For the text-containing cell, return its midpoint in (x, y) coordinate format. 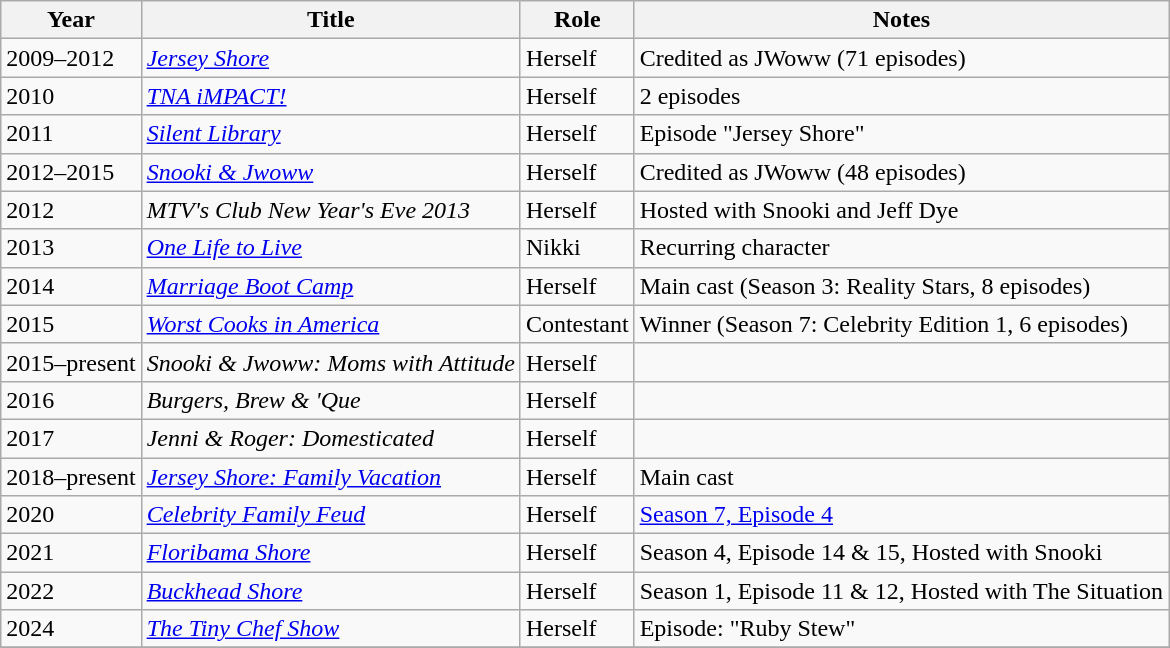
Season 1, Episode 11 & 12, Hosted with The Situation (901, 591)
Jersey Shore: Family Vacation (330, 477)
The Tiny Chef Show (330, 629)
Hosted with Snooki and Jeff Dye (901, 210)
Winner (Season 7: Celebrity Edition 1, 6 episodes) (901, 324)
2016 (71, 400)
2012 (71, 210)
TNA iMPACT! (330, 96)
2 episodes (901, 96)
2011 (71, 134)
Season 4, Episode 14 & 15, Hosted with Snooki (901, 553)
Jenni & Roger: Domesticated (330, 438)
2009–2012 (71, 58)
2014 (71, 286)
2013 (71, 248)
2020 (71, 515)
Recurring character (901, 248)
2021 (71, 553)
MTV's Club New Year's Eve 2013 (330, 210)
2024 (71, 629)
Episode "Jersey Shore" (901, 134)
Nikki (577, 248)
Credited as JWoww (48 episodes) (901, 172)
Contestant (577, 324)
Snooki & Jwoww (330, 172)
Jersey Shore (330, 58)
Season 7, Episode 4 (901, 515)
Burgers, Brew & 'Que (330, 400)
Role (577, 20)
Credited as JWoww (71 episodes) (901, 58)
One Life to Live (330, 248)
2012–2015 (71, 172)
2015–present (71, 362)
Worst Cooks in America (330, 324)
2017 (71, 438)
Celebrity Family Feud (330, 515)
Main cast (Season 3: Reality Stars, 8 episodes) (901, 286)
Episode: "Ruby Stew" (901, 629)
Snooki & Jwoww: Moms with Attitude (330, 362)
2022 (71, 591)
Marriage Boot Camp (330, 286)
Main cast (901, 477)
2015 (71, 324)
Floribama Shore (330, 553)
Buckhead Shore (330, 591)
2018–present (71, 477)
2010 (71, 96)
Title (330, 20)
Notes (901, 20)
Year (71, 20)
Silent Library (330, 134)
